From the cell containing the given text, extract its center point as (X, Y) coordinate. 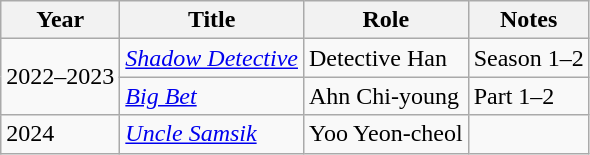
Year (60, 20)
Yoo Yeon-cheol (386, 134)
Part 1–2 (528, 96)
Uncle Samsik (212, 134)
Role (386, 20)
Ahn Chi-young (386, 96)
2022–2023 (60, 77)
Title (212, 20)
Detective Han (386, 58)
Notes (528, 20)
Big Bet (212, 96)
Shadow Detective (212, 58)
Season 1–2 (528, 58)
2024 (60, 134)
